Pinpoint the cell where the given text exists, returning its [X, Y] midpoint coordinate. 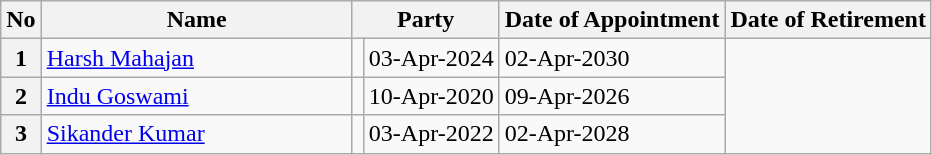
1 [21, 58]
3 [21, 134]
02-Apr-2028 [612, 134]
10-Apr-2020 [431, 96]
Name [196, 20]
03-Apr-2022 [431, 134]
Date of Appointment [612, 20]
Sikander Kumar [196, 134]
No [21, 20]
Party [426, 20]
09-Apr-2026 [612, 96]
Date of Retirement [828, 20]
2 [21, 96]
Harsh Mahajan [196, 58]
Indu Goswami [196, 96]
02-Apr-2030 [612, 58]
03-Apr-2024 [431, 58]
